Determine the (x, y) coordinate at the center of the cell enclosing the given text.  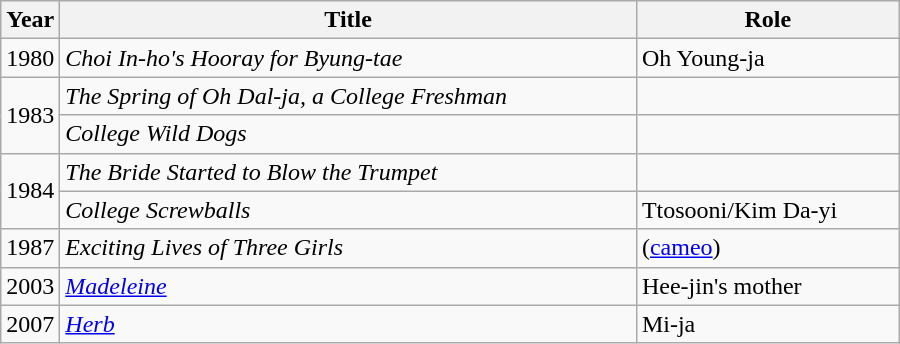
2003 (30, 286)
1983 (30, 115)
Role (768, 20)
Ttosooni/Kim Da-yi (768, 210)
Herb (348, 324)
Choi In-ho's Hooray for Byung-tae (348, 58)
1984 (30, 191)
(cameo) (768, 248)
1987 (30, 248)
Year (30, 20)
Hee-jin's mother (768, 286)
Oh Young-ja (768, 58)
The Spring of Oh Dal-ja, a College Freshman (348, 96)
College Screwballs (348, 210)
Mi-ja (768, 324)
1980 (30, 58)
Title (348, 20)
The Bride Started to Blow the Trumpet (348, 172)
College Wild Dogs (348, 134)
Exciting Lives of Three Girls (348, 248)
2007 (30, 324)
Madeleine (348, 286)
